From the cell containing the given text, extract its center point as (X, Y) coordinate. 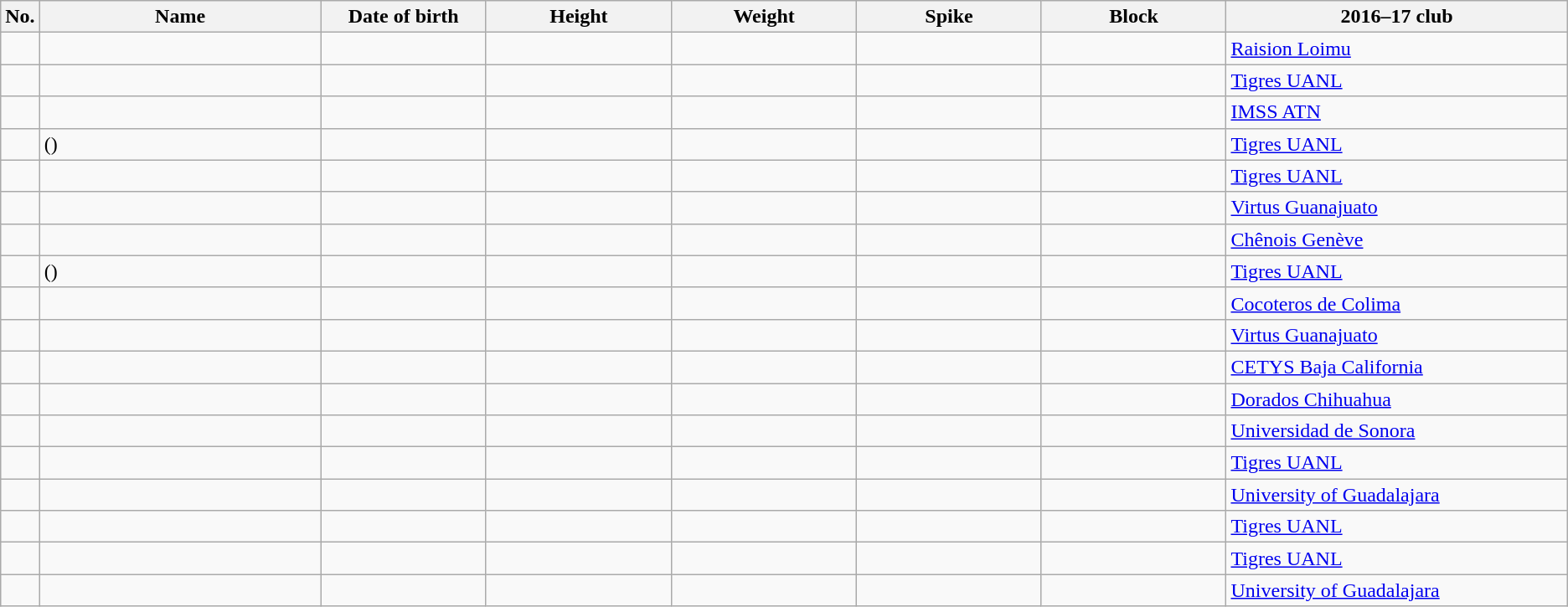
CETYS Baja California (1397, 367)
IMSS ATN (1397, 112)
Chênois Genève (1397, 239)
Raision Loimu (1397, 49)
Spike (950, 17)
Dorados Chihuahua (1397, 399)
Cocoteros de Colima (1397, 303)
No. (20, 17)
Name (180, 17)
Weight (764, 17)
2016–17 club (1397, 17)
Height (578, 17)
Universidad de Sonora (1397, 431)
Date of birth (404, 17)
Block (1134, 17)
